Scan for the cell matching the given text and deliver its [x, y] coordinate at center. 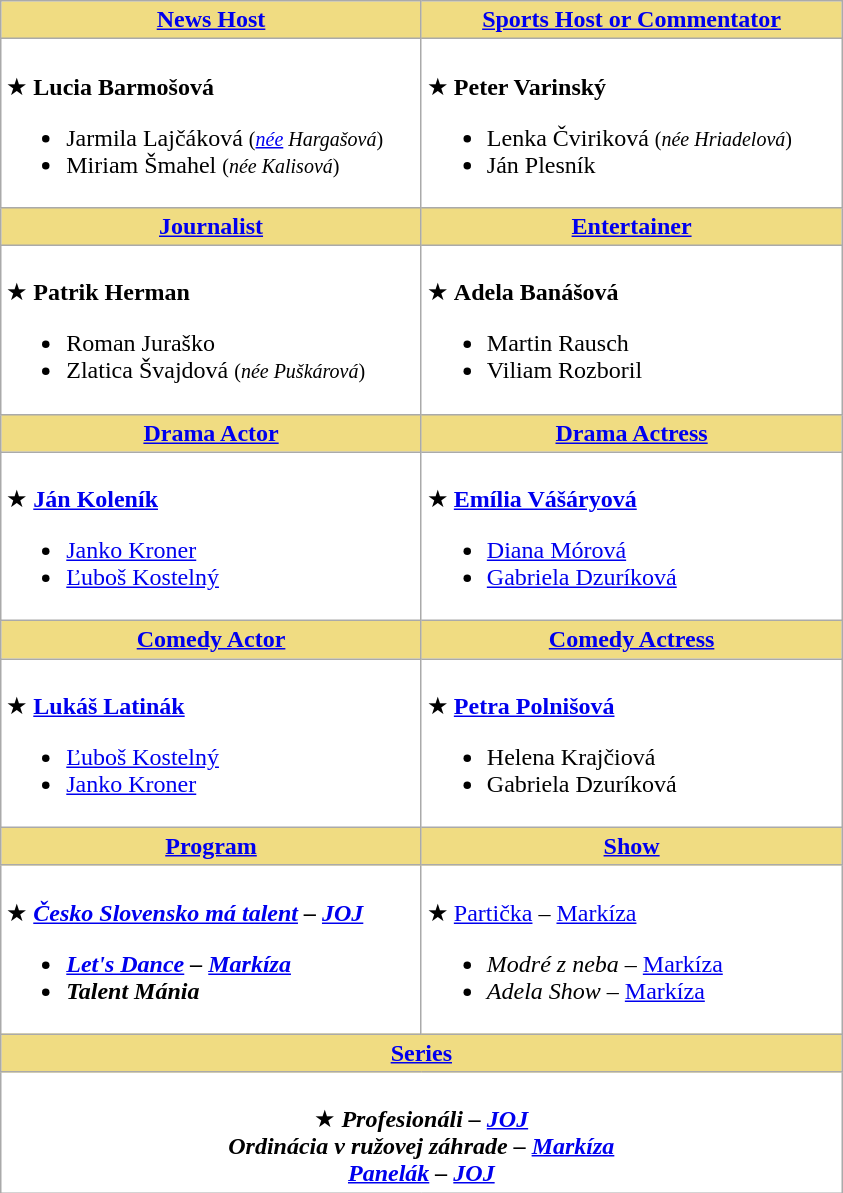
Show [632, 846]
Journalist [212, 226]
★ Peter VarinskýLenka Čviriková (née Hriadelová)Ján Plesník [632, 124]
★ Emília VášáryováDiana MórováGabriela Dzuríková [632, 536]
★ Ján KoleníkJanko KronerĽuboš Kostelný [212, 536]
★ Patrik HermanRoman JuraškoZlatica Švajdová (née Puškárová) [212, 330]
Program [212, 846]
Entertainer [632, 226]
Drama Actress [632, 433]
★ Česko Slovensko má talent – JOJLet's Dance – MarkízaTalent Mánia [212, 950]
News Host [212, 20]
Sports Host or Commentator [632, 20]
Series [422, 1053]
★ Partička – MarkízaModré z neba – MarkízaAdela Show – Markíza [632, 950]
★ Lukáš LatinákĽuboš KostelnýJanko Kroner [212, 744]
Comedy Actress [632, 640]
Drama Actor [212, 433]
Comedy Actor [212, 640]
★ Adela BanášováMartin RauschViliam Rozboril [632, 330]
★ Petra PolnišováHelena KrajčiováGabriela Dzuríková [632, 744]
★ Lucia BarmošováJarmila Lajčáková (née Hargašová)Miriam Šmahel (née Kalisová) [212, 124]
★ Profesionáli – JOJ Ordinácia v ružovej záhrade – Markíza Panelák – JOJ [422, 1132]
